Pinpoint the cell where the given text exists, returning its [x, y] midpoint coordinate. 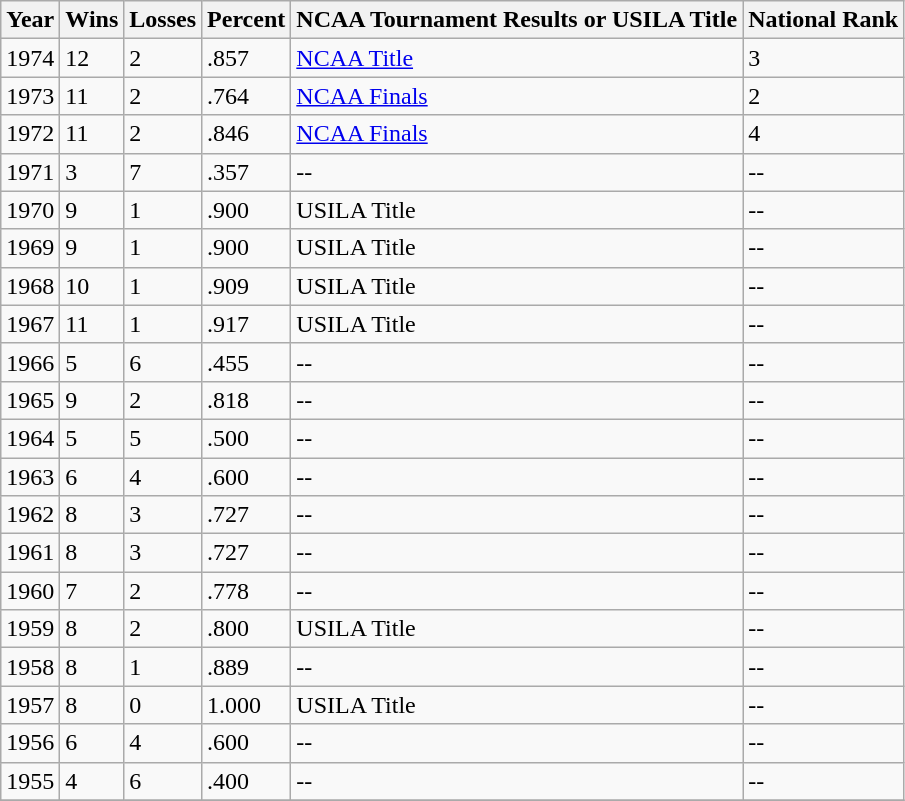
1963 [30, 477]
1957 [30, 705]
.357 [246, 172]
Year [30, 20]
1971 [30, 172]
.778 [246, 591]
.500 [246, 438]
1958 [30, 667]
1959 [30, 629]
NCAA Title [517, 58]
1970 [30, 210]
1973 [30, 96]
.889 [246, 667]
.917 [246, 324]
1965 [30, 400]
Losses [163, 20]
1972 [30, 134]
1964 [30, 438]
Percent [246, 20]
.818 [246, 400]
.857 [246, 58]
.800 [246, 629]
1961 [30, 553]
1968 [30, 286]
0 [163, 705]
1966 [30, 362]
National Rank [824, 20]
.846 [246, 134]
1.000 [246, 705]
12 [92, 58]
1960 [30, 591]
1969 [30, 248]
.764 [246, 96]
.400 [246, 781]
10 [92, 286]
1974 [30, 58]
Wins [92, 20]
.909 [246, 286]
.455 [246, 362]
1962 [30, 515]
NCAA Tournament Results or USILA Title [517, 20]
1967 [30, 324]
1955 [30, 781]
1956 [30, 743]
